From the cell containing the given text, extract its center point as [x, y] coordinate. 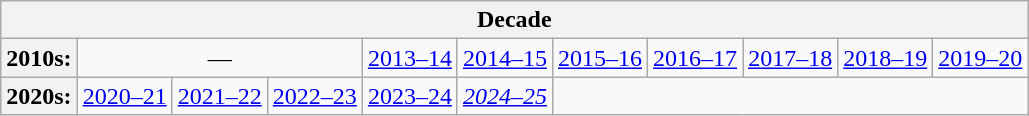
2016–17 [696, 58]
2014–15 [504, 58]
2018–19 [886, 58]
2015–16 [600, 58]
2020s: [39, 96]
2020–21 [124, 96]
2022–23 [314, 96]
2017–18 [790, 58]
Decade [514, 20]
2019–20 [980, 58]
2024–25 [504, 96]
2010s: [39, 58]
2023–24 [410, 96]
— [220, 58]
2013–14 [410, 58]
2021–22 [220, 96]
